Pinpoint the cell where the given text exists, returning its (x, y) midpoint coordinate. 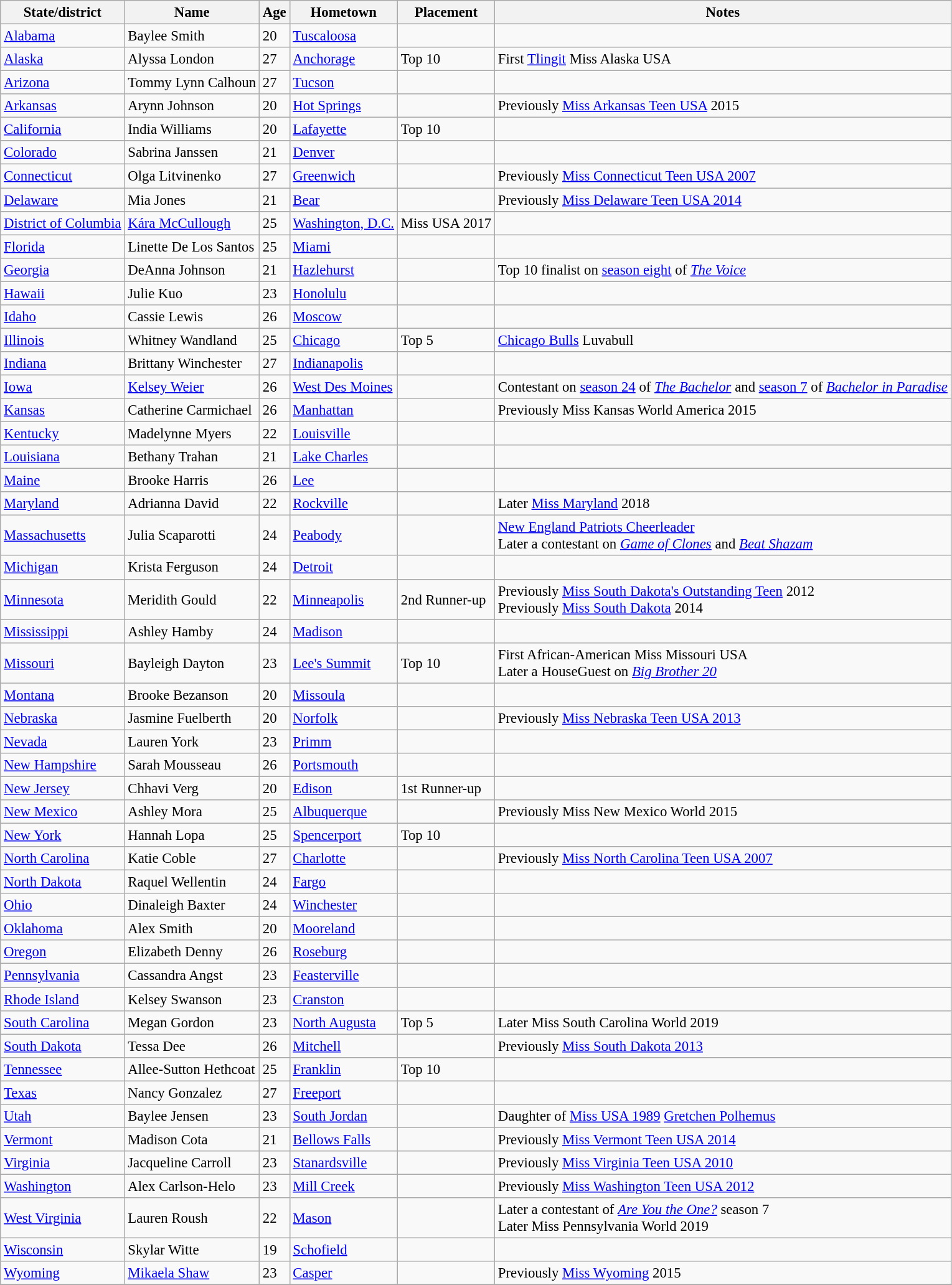
Greenwich (344, 176)
Indiana (62, 364)
Freeport (344, 1093)
Virginia (62, 1163)
Catherine Carmichael (192, 410)
Previously Miss Nebraska Teen USA 2013 (723, 718)
First African-American Miss Missouri USALater a HouseGuest on Big Brother 20 (723, 662)
Spencerport (344, 835)
Mooreland (344, 929)
Hometown (344, 12)
Previously Miss Wyoming 2015 (723, 1273)
Previously Miss Kansas World America 2015 (723, 410)
Illinois (62, 340)
Edison (344, 788)
Anchorage (344, 59)
South Jordan (344, 1116)
Iowa (62, 387)
Mitchell (344, 1046)
Peabody (344, 535)
Previously Miss North Carolina Teen USA 2007 (723, 859)
Moscow (344, 317)
Manhattan (344, 410)
Cassandra Angst (192, 976)
Hazlehurst (344, 270)
Ashley Hamby (192, 631)
Olga Litvinenko (192, 176)
Florida (62, 247)
Stanardsville (344, 1163)
Alex Smith (192, 929)
Montana (62, 695)
Allee-Sutton Hethcoat (192, 1069)
Julia Scaparotti (192, 535)
Brooke Harris (192, 481)
New York (62, 835)
Oklahoma (62, 929)
Delaware (62, 200)
DeAnna Johnson (192, 270)
Mia Jones (192, 200)
North Augusta (344, 1022)
Norfolk (344, 718)
Alabama (62, 36)
Previously Miss Vermont Teen USA 2014 (723, 1139)
Denver (344, 153)
Idaho (62, 317)
Ashley Mora (192, 812)
Nebraska (62, 718)
Name (192, 12)
Kelsey Weier (192, 387)
Nancy Gonzalez (192, 1093)
Pennsylvania (62, 976)
Previously Miss South Dakota's Outstanding Teen 2012Previously Miss South Dakota 2014 (723, 599)
Cassie Lewis (192, 317)
Previously Miss Virginia Teen USA 2010 (723, 1163)
Missouri (62, 662)
Louisiana (62, 457)
Lauren Roush (192, 1218)
Minneapolis (344, 599)
Arizona (62, 83)
Baylee Smith (192, 36)
Alex Carlson-Helo (192, 1186)
Arkansas (62, 106)
Winchester (344, 905)
India Williams (192, 129)
District of Columbia (62, 223)
Lee (344, 481)
Georgia (62, 270)
Julie Kuo (192, 293)
Detroit (344, 568)
New Mexico (62, 812)
New Hampshire (62, 765)
Mason (344, 1218)
Previously Miss Connecticut Teen USA 2007 (723, 176)
Massachusetts (62, 535)
Bayleigh Dayton (192, 662)
Katie Coble (192, 859)
Madelynne Myers (192, 434)
Schofield (344, 1250)
Madison Cota (192, 1139)
Later Miss South Carolina World 2019 (723, 1022)
Later Miss Maryland 2018 (723, 504)
Alaska (62, 59)
Alyssa London (192, 59)
West Virginia (62, 1218)
Mikaela Shaw (192, 1273)
Bethany Trahan (192, 457)
Age (274, 12)
Sabrina Janssen (192, 153)
Charlotte (344, 859)
2nd Runner-up (446, 599)
Bellows Falls (344, 1139)
Tommy Lynn Calhoun (192, 83)
Linette De Los Santos (192, 247)
Colorado (62, 153)
Indianapolis (344, 364)
Honolulu (344, 293)
Chhavi Verg (192, 788)
Baylee Jensen (192, 1116)
Contestant on season 24 of The Bachelor and season 7 of Bachelor in Paradise (723, 387)
Whitney Wandland (192, 340)
Utah (62, 1116)
Wisconsin (62, 1250)
Previously Miss Arkansas Teen USA 2015 (723, 106)
Adrianna David (192, 504)
Portsmouth (344, 765)
Tennessee (62, 1069)
Miss USA 2017 (446, 223)
California (62, 129)
Michigan (62, 568)
Tuscaloosa (344, 36)
Primm (344, 741)
Raquel Wellentin (192, 882)
Meridith Gould (192, 599)
Mill Creek (344, 1186)
Lauren York (192, 741)
Tessa Dee (192, 1046)
Previously Miss Washington Teen USA 2012 (723, 1186)
Previously Miss New Mexico World 2015 (723, 812)
Previously Miss South Dakota 2013 (723, 1046)
Brittany Winchester (192, 364)
Connecticut (62, 176)
Dinaleigh Baxter (192, 905)
Bear (344, 200)
Chicago (344, 340)
North Carolina (62, 859)
Madison (344, 631)
Roseburg (344, 952)
Maryland (62, 504)
Nevada (62, 741)
Franklin (344, 1069)
Feasterville (344, 976)
Washington, D.C. (344, 223)
Kelsey Swanson (192, 999)
Brooke Bezanson (192, 695)
Rockville (344, 504)
Texas (62, 1093)
Chicago Bulls Luvabull (723, 340)
Placement (446, 12)
Skylar Witte (192, 1250)
Kansas (62, 410)
Casper (344, 1273)
Mississippi (62, 631)
Sarah Mousseau (192, 765)
19 (274, 1250)
South Dakota (62, 1046)
Hannah Lopa (192, 835)
New Jersey (62, 788)
Megan Gordon (192, 1022)
Elizabeth Denny (192, 952)
Notes (723, 12)
New England Patriots CheerleaderLater a contestant on Game of Clones and Beat Shazam (723, 535)
State/district (62, 12)
Lee's Summit (344, 662)
Maine (62, 481)
Albuquerque (344, 812)
Minnesota (62, 599)
Washington (62, 1186)
Vermont (62, 1139)
Hot Springs (344, 106)
Lafayette (344, 129)
Later a contestant of Are You the One? season 7Later Miss Pennsylvania World 2019 (723, 1218)
Louisville (344, 434)
Cranston (344, 999)
Wyoming (62, 1273)
Missoula (344, 695)
Jacqueline Carroll (192, 1163)
Previously Miss Delaware Teen USA 2014 (723, 200)
Daughter of Miss USA 1989 Gretchen Polhemus (723, 1116)
Oregon (62, 952)
1st Runner-up (446, 788)
Hawaii (62, 293)
Miami (344, 247)
Arynn Johnson (192, 106)
Lake Charles (344, 457)
North Dakota (62, 882)
Fargo (344, 882)
Kára McCullough (192, 223)
Rhode Island (62, 999)
South Carolina (62, 1022)
Kentucky (62, 434)
Tucson (344, 83)
Jasmine Fuelberth (192, 718)
Ohio (62, 905)
Top 10 finalist on season eight of The Voice (723, 270)
First Tlingit Miss Alaska USA (723, 59)
West Des Moines (344, 387)
Krista Ferguson (192, 568)
